Find where the given text appears and provide that cell's center as (x, y) coordinate. 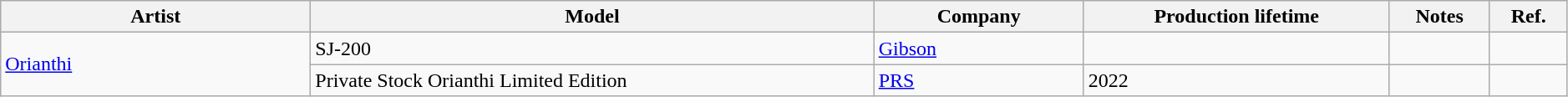
Artist (155, 17)
PRS (979, 80)
Ref. (1529, 17)
Company (979, 17)
SJ-200 (592, 48)
Notes (1439, 17)
Model (592, 17)
Gibson (979, 48)
2022 (1236, 80)
Orianthi (155, 64)
Private Stock Orianthi Limited Edition (592, 80)
Production lifetime (1236, 17)
